Pinpoint the cell where the given text exists, returning its (X, Y) midpoint coordinate. 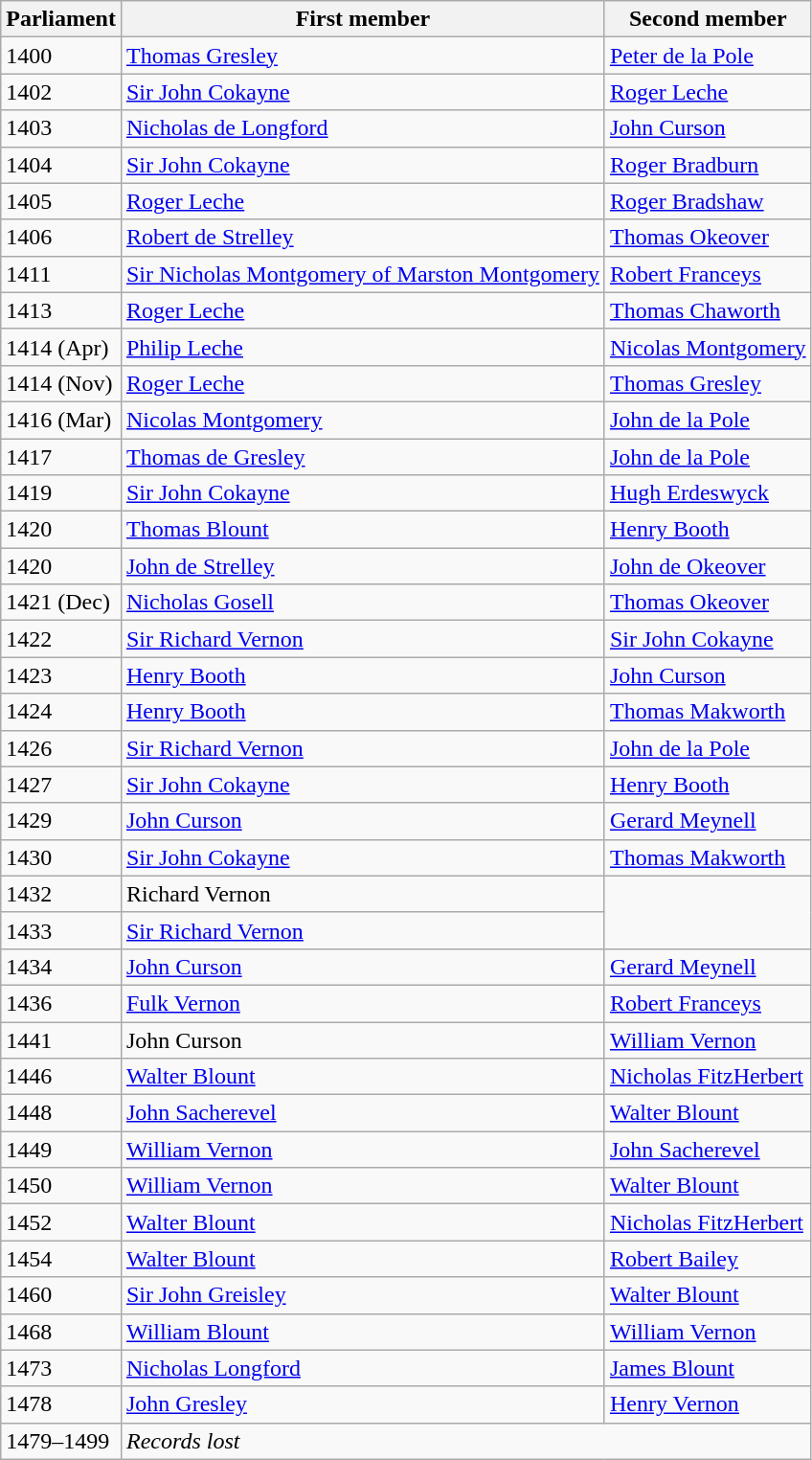
John Gresley (362, 1404)
Philip Leche (362, 347)
1403 (61, 128)
1422 (61, 639)
1417 (61, 457)
1413 (61, 310)
Robert Bailey (708, 1259)
Peter de la Pole (708, 56)
Second member (708, 19)
1426 (61, 748)
1419 (61, 493)
1446 (61, 1077)
1429 (61, 821)
John de Okeover (708, 566)
Sir Nicholas Montgomery of Marston Montgomery (362, 274)
1430 (61, 857)
1404 (61, 165)
1427 (61, 785)
1448 (61, 1113)
Records lost (465, 1441)
Sir John Greisley (362, 1295)
1402 (61, 92)
John de Strelley (362, 566)
1421 (Dec) (61, 603)
Robert de Strelley (362, 238)
1452 (61, 1222)
1416 (Mar) (61, 420)
1441 (61, 1039)
1478 (61, 1404)
Thomas Chaworth (708, 310)
Roger Bradshaw (708, 201)
1450 (61, 1186)
1460 (61, 1295)
1479–1499 (61, 1441)
William Blount (362, 1332)
1454 (61, 1259)
First member (362, 19)
1432 (61, 894)
1406 (61, 238)
1411 (61, 274)
Roger Bradburn (708, 165)
1434 (61, 967)
Hugh Erdeswyck (708, 493)
Henry Vernon (708, 1404)
1414 (Apr) (61, 347)
1405 (61, 201)
Nicholas Longford (362, 1368)
Richard Vernon (362, 894)
Thomas Blount (362, 530)
Nicholas de Longford (362, 128)
Thomas de Gresley (362, 457)
1468 (61, 1332)
1400 (61, 56)
1433 (61, 930)
Parliament (61, 19)
1423 (61, 675)
1414 (Nov) (61, 383)
1473 (61, 1368)
1436 (61, 1003)
Nicholas Gosell (362, 603)
1424 (61, 712)
1449 (61, 1150)
James Blount (708, 1368)
Fulk Vernon (362, 1003)
